Return the [X, Y] coordinate for the center point of the cell that contains the specified text.  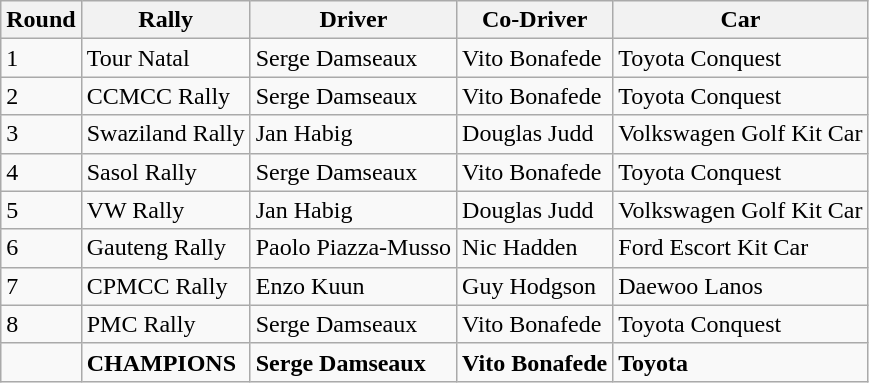
VW Rally [166, 210]
CPMCC Rally [166, 286]
2 [41, 96]
Tour Natal [166, 58]
Swaziland Rally [166, 134]
Round [41, 20]
Co-Driver [535, 20]
Daewoo Lanos [740, 286]
Ford Escort Kit Car [740, 248]
CHAMPIONS [166, 362]
3 [41, 134]
Gauteng Rally [166, 248]
Rally [166, 20]
Paolo Piazza-Musso [353, 248]
CCMCC Rally [166, 96]
1 [41, 58]
Toyota [740, 362]
Nic Hadden [535, 248]
5 [41, 210]
8 [41, 324]
Guy Hodgson [535, 286]
Car [740, 20]
Enzo Kuun [353, 286]
7 [41, 286]
4 [41, 172]
6 [41, 248]
Sasol Rally [166, 172]
Driver [353, 20]
PMC Rally [166, 324]
